Capture the cell that displays the provided text and extract its (X, Y) central coordinate. 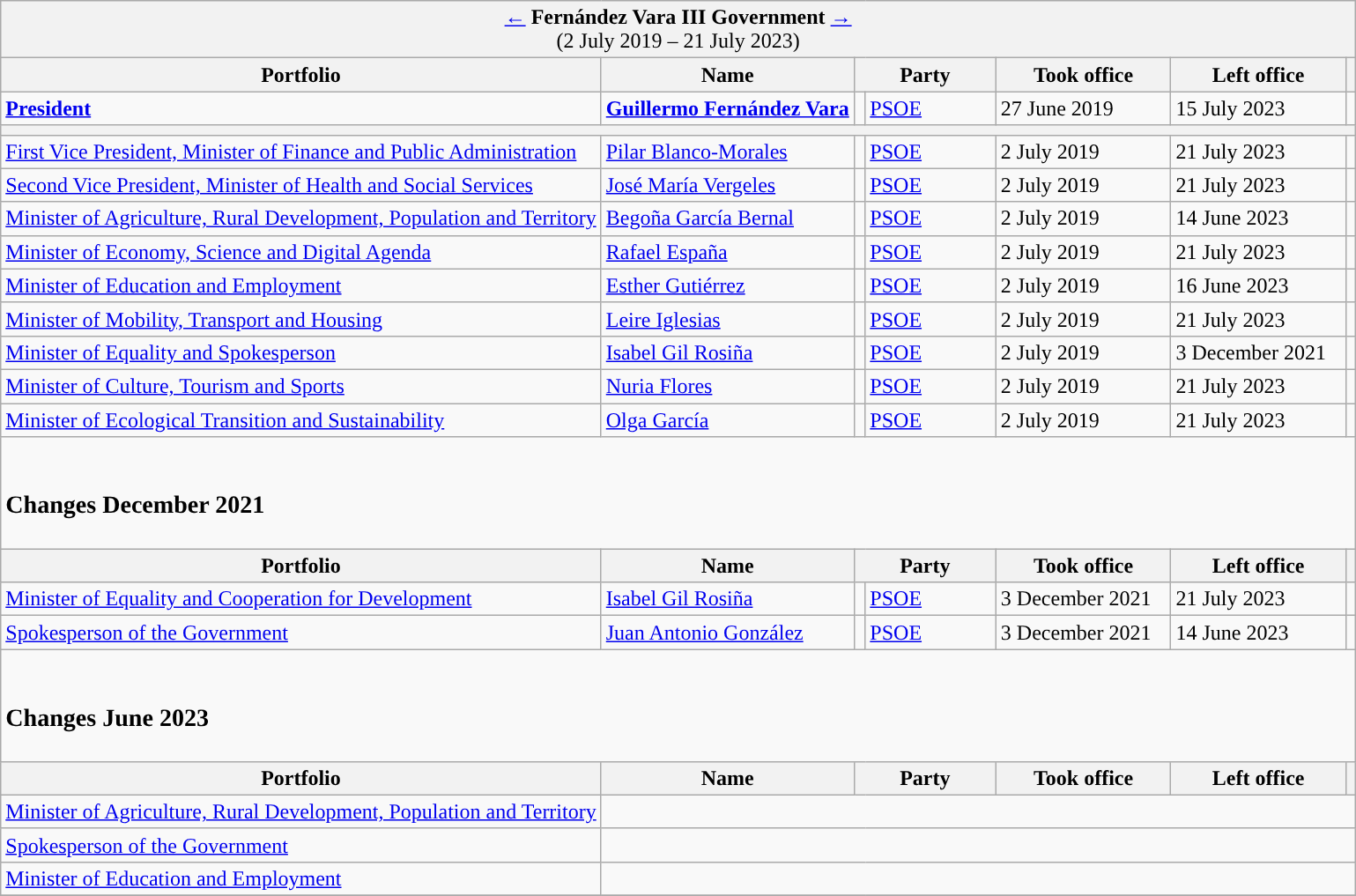
← Fernández Vara III Government →(2 July 2019 – 21 July 2023) (678, 30)
Guillermo Fernández Vara (728, 108)
Pilar Blanco-Morales (728, 152)
Leire Iglesias (728, 319)
Second Vice President, Minister of Health and Social Services (301, 185)
Minister of Equality and Spokesperson (301, 352)
Changes June 2023 (678, 705)
Minister of Ecological Transition and Sustainability (301, 420)
Minister of Equality and Cooperation for Development (301, 599)
Minister of Culture, Tourism and Sports (301, 386)
Olga García (728, 420)
15 July 2023 (1258, 108)
President (301, 108)
Nuria Flores (728, 386)
Rafael España (728, 252)
Minister of Economy, Science and Digital Agenda (301, 252)
Esther Gutiérrez (728, 285)
First Vice President, Minister of Finance and Public Administration (301, 152)
Minister of Mobility, Transport and Housing (301, 319)
Juan Antonio González (728, 633)
27 June 2019 (1084, 108)
Changes December 2021 (678, 493)
16 June 2023 (1258, 285)
José María Vergeles (728, 185)
Begoña García Bernal (728, 218)
